From the cell containing the given text, extract its center point as [X, Y] coordinate. 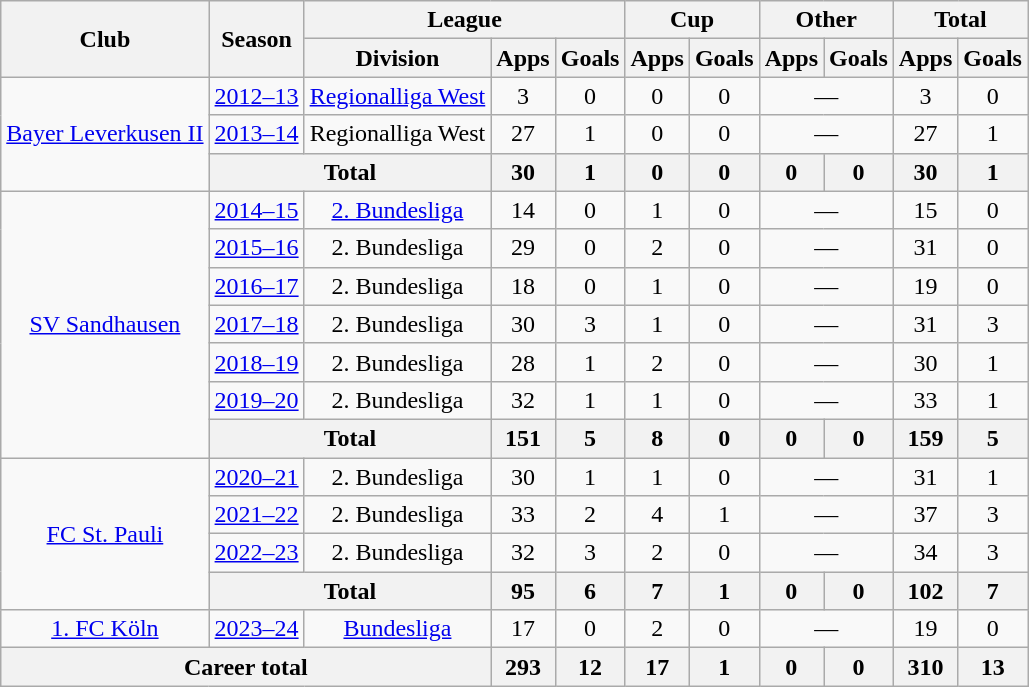
2022–23 [256, 553]
Division [398, 58]
SV Sandhausen [105, 324]
34 [925, 553]
8 [657, 438]
2012–13 [256, 96]
15 [925, 210]
151 [523, 438]
2020–21 [256, 477]
18 [523, 286]
2013–14 [256, 134]
95 [523, 591]
29 [523, 248]
102 [925, 591]
2018–19 [256, 362]
2019–20 [256, 400]
Bayer Leverkusen II [105, 134]
6 [590, 591]
12 [590, 667]
2014–15 [256, 210]
Club [105, 39]
2017–18 [256, 324]
4 [657, 515]
159 [925, 438]
Career total [246, 667]
13 [993, 667]
28 [523, 362]
37 [925, 515]
Cup [692, 20]
2021–22 [256, 515]
2023–24 [256, 629]
2016–17 [256, 286]
14 [523, 210]
2015–16 [256, 248]
Other [826, 20]
FC St. Pauli [105, 534]
310 [925, 667]
1. FC Köln [105, 629]
Season [256, 39]
293 [523, 667]
Bundesliga [398, 629]
League [464, 20]
